From the cell containing the given text, extract its center point as (X, Y) coordinate. 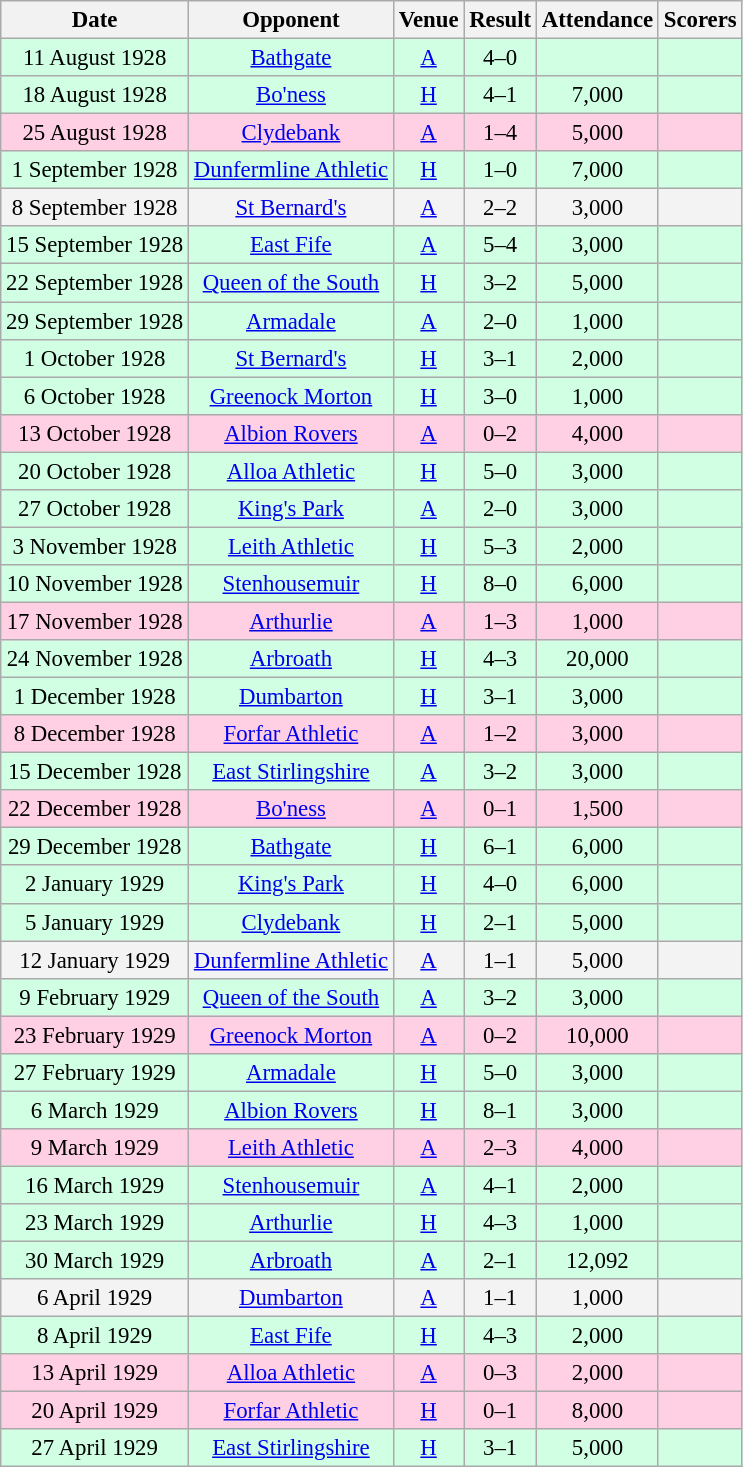
29 December 1928 (95, 847)
8–0 (500, 584)
Result (500, 20)
20 April 1929 (95, 1411)
13 April 1929 (95, 1373)
2–3 (500, 1148)
1 December 1928 (95, 697)
Date (95, 20)
6–1 (500, 847)
2 January 1929 (95, 885)
9 February 1929 (95, 997)
Attendance (597, 20)
8 September 1928 (95, 208)
9 March 1929 (95, 1148)
15 December 1928 (95, 772)
6 March 1929 (95, 1110)
6 April 1929 (95, 1298)
29 September 1928 (95, 321)
8–1 (500, 1110)
1–0 (500, 170)
10,000 (597, 1035)
1–2 (500, 734)
Scorers (700, 20)
Venue (428, 20)
13 October 1928 (95, 433)
3 November 1928 (95, 546)
8,000 (597, 1411)
15 September 1928 (95, 245)
1–3 (500, 621)
10 November 1928 (95, 584)
30 March 1929 (95, 1261)
1,500 (597, 809)
22 September 1928 (95, 283)
12 January 1929 (95, 960)
East Stirlingshire (292, 772)
23 February 1929 (95, 1035)
8 December 1928 (95, 734)
27 February 1929 (95, 1073)
6 October 1928 (95, 396)
16 March 1929 (95, 1185)
24 November 1928 (95, 659)
11 August 1928 (95, 58)
Opponent (292, 20)
1 September 1928 (95, 170)
5–4 (500, 245)
25 August 1928 (95, 133)
5–3 (500, 546)
8 April 1929 (95, 1336)
3–0 (500, 396)
5 January 1929 (95, 922)
17 November 1928 (95, 621)
1–4 (500, 133)
18 August 1928 (95, 95)
20,000 (597, 659)
27 October 1928 (95, 509)
22 December 1928 (95, 809)
2–2 (500, 208)
0–3 (500, 1373)
12,092 (597, 1261)
20 October 1928 (95, 471)
1 October 1928 (95, 358)
23 March 1929 (95, 1223)
